Determine the (X, Y) coordinate at the center of the cell enclosing the given text.  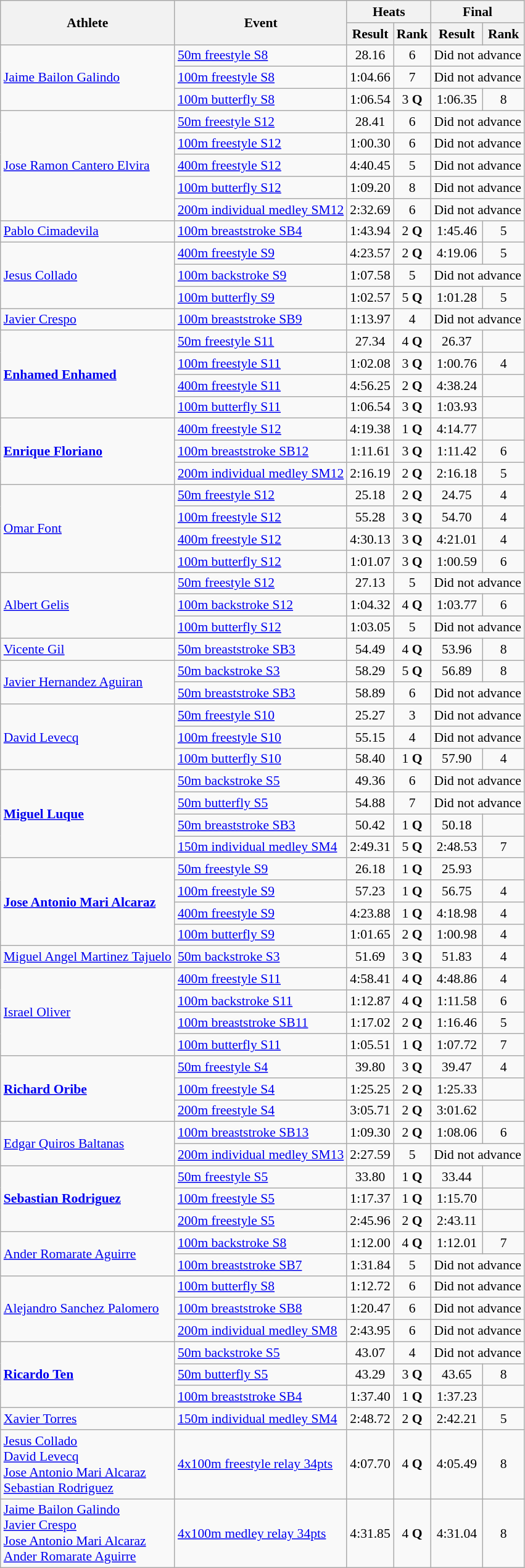
1:16.46 (457, 1023)
1:09.20 (370, 188)
26.18 (370, 869)
2:45.96 (370, 1221)
100m breaststroke SB11 (260, 1023)
100m breaststroke SB12 (260, 452)
Final (477, 12)
54.49 (370, 649)
Javier Hernandez Aguiran (88, 682)
2:42.21 (457, 1419)
Edgar Quiros Baltanas (88, 1144)
3 (412, 715)
Athlete (88, 22)
1:11.42 (457, 452)
1:11.61 (370, 452)
2:49.31 (370, 847)
Event (260, 22)
100m backstroke S8 (260, 1243)
51.69 (370, 957)
4:31.85 (370, 1533)
1:06.35 (457, 100)
1:00.98 (457, 935)
David Levecq (88, 737)
50m freestyle S9 (260, 869)
1:43.94 (370, 231)
100m breaststroke SB8 (260, 1309)
56.75 (457, 891)
100m backstroke S11 (260, 1001)
57.23 (370, 891)
4:23.88 (370, 913)
Sebastian Rodriguez (88, 1198)
1:13.97 (370, 320)
Jose Antonio Mari Alcaraz (88, 902)
4:48.86 (457, 979)
43.07 (370, 1353)
33.44 (457, 1177)
39.47 (457, 1067)
4:38.24 (457, 386)
51.83 (457, 957)
1:31.84 (370, 1265)
54.70 (457, 518)
4:14.77 (457, 429)
1:01.07 (370, 562)
2:16.18 (457, 473)
4:23.57 (370, 254)
4:05.49 (457, 1464)
4:56.25 (370, 386)
Richard Oribe (88, 1089)
200m freestyle S5 (260, 1221)
57.90 (457, 759)
Miguel Angel Martinez Tajuelo (88, 957)
4:07.70 (370, 1464)
100m freestyle S5 (260, 1199)
1:03.05 (370, 628)
1:12.01 (457, 1243)
24.75 (457, 496)
Omar Font (88, 528)
4:19.06 (457, 254)
28.41 (370, 122)
200m freestyle S4 (260, 1111)
2:32.69 (370, 210)
1:07.72 (457, 1045)
58.40 (370, 759)
100m freestyle S8 (260, 78)
4x100m freestyle relay 34pts (260, 1464)
4:30.13 (370, 539)
1:05.51 (370, 1045)
4:40.45 (370, 166)
25.18 (370, 496)
1:08.06 (457, 1133)
100m freestyle S4 (260, 1089)
50m freestyle S5 (260, 1177)
1:25.25 (370, 1089)
Israel Oliver (88, 1012)
Pablo Cimadevila (88, 231)
Xavier Torres (88, 1419)
4x100m medley relay 34pts (260, 1533)
1:15.70 (457, 1199)
Enhamed Enhamed (88, 375)
50m freestyle S10 (260, 715)
39.80 (370, 1067)
100m freestyle S11 (260, 363)
Miguel Luque (88, 814)
Jesus ColladoDavid LevecqJose Antonio Mari AlcarazSebastian Rodriguez (88, 1464)
1:45.46 (457, 231)
1:37.23 (457, 1397)
100m freestyle S9 (260, 891)
2:43.95 (370, 1331)
1:11.58 (457, 1001)
54.88 (370, 803)
58.29 (370, 671)
2:48.72 (370, 1419)
56.89 (457, 671)
1:00.59 (457, 562)
58.89 (370, 694)
3:01.62 (457, 1111)
25.93 (457, 869)
1:07.58 (370, 276)
1:04.66 (370, 78)
1:20.47 (370, 1309)
26.37 (457, 342)
1:02.57 (370, 297)
4:19.38 (370, 429)
Ander Romarate Aguirre (88, 1254)
1:37.40 (370, 1397)
50.18 (457, 825)
200m individual medley SM8 (260, 1331)
1:03.93 (457, 407)
Javier Crespo (88, 320)
53.96 (457, 649)
55.28 (370, 518)
Jose Ramon Cantero Elvira (88, 165)
27.13 (370, 583)
100m breaststroke SB13 (260, 1133)
100m backstroke S9 (260, 276)
Ricardo Ten (88, 1375)
50m freestyle S4 (260, 1067)
2:27.59 (370, 1155)
27.34 (370, 342)
1:17.37 (370, 1199)
2:48.53 (457, 847)
100m breaststroke SB7 (260, 1265)
4:31.04 (457, 1533)
1:01.28 (457, 297)
4:58.41 (370, 979)
1:25.33 (457, 1089)
100m butterfly S10 (260, 759)
3:05.71 (370, 1111)
43.29 (370, 1375)
55.15 (370, 737)
1:03.77 (457, 605)
1:02.08 (370, 363)
50.42 (370, 825)
1:12.00 (370, 1243)
1:00.30 (370, 144)
50m freestyle S11 (260, 342)
2:43.11 (457, 1221)
4:18.98 (457, 913)
1:12.72 (370, 1287)
4:21.01 (457, 539)
1:12.87 (370, 1001)
43.65 (457, 1375)
28.16 (370, 56)
1:17.02 (370, 1023)
33.80 (370, 1177)
100m freestyle S10 (260, 737)
200m individual medley SM13 (260, 1155)
100m backstroke S12 (260, 605)
100m breaststroke SB9 (260, 320)
49.36 (370, 781)
Jesus Collado (88, 275)
Vicente Gil (88, 649)
1:09.30 (370, 1133)
Jaime Bailon Galindo (88, 78)
Alejandro Sanchez Palomero (88, 1308)
1:00.76 (457, 363)
Albert Gelis (88, 605)
1:01.65 (370, 935)
Enrique Floriano (88, 452)
2:16.19 (370, 473)
Jaime Bailon GalindoJavier CrespoJose Antonio Mari AlcarazAnder Romarate Aguirre (88, 1533)
25.27 (370, 715)
Heats (389, 12)
1:04.32 (370, 605)
50m freestyle S8 (260, 56)
